For the text-containing cell, return its midpoint in (x, y) coordinate format. 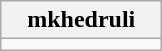
mkhedruli (82, 20)
